Scan for the cell matching the given text and deliver its [X, Y] coordinate at center. 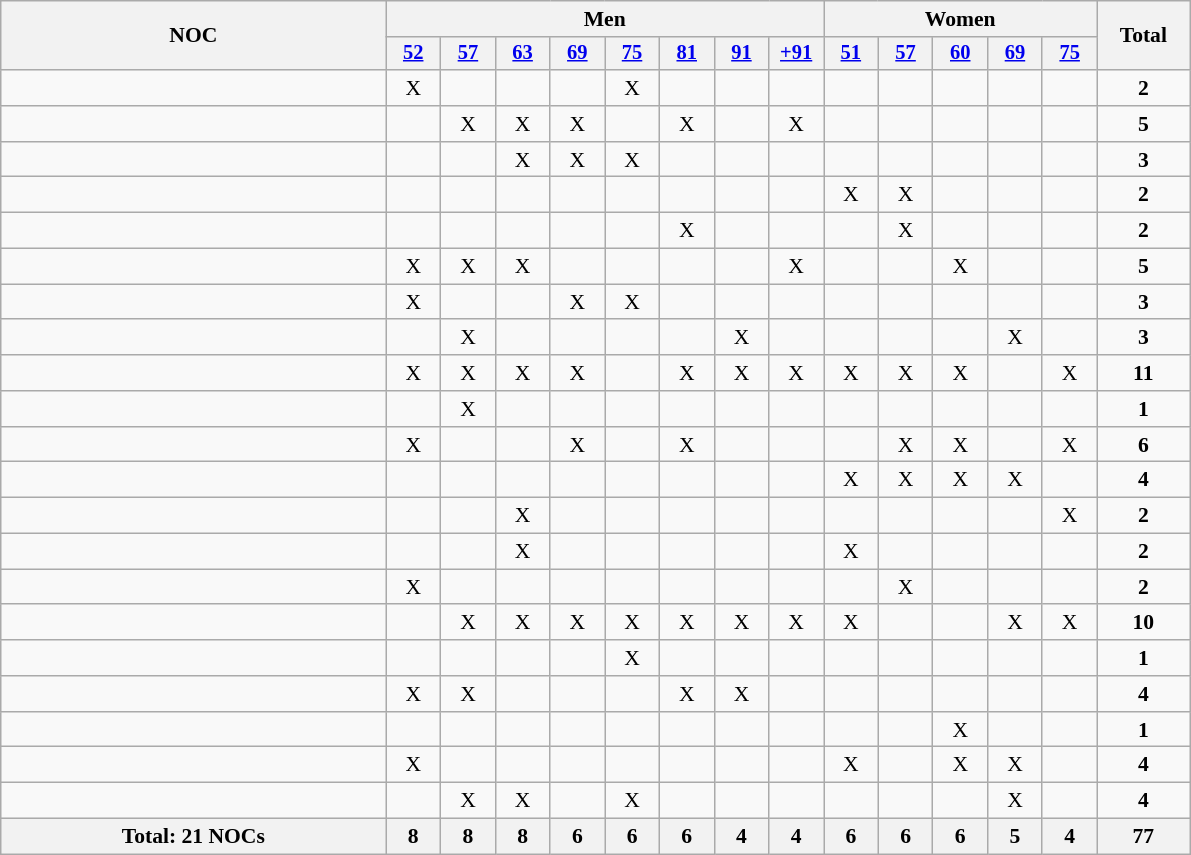
77 [1144, 837]
Men [605, 19]
60 [960, 54]
51 [852, 54]
10 [1144, 623]
NOC [194, 36]
52 [414, 54]
+91 [796, 54]
Women [961, 19]
91 [742, 54]
81 [686, 54]
Total: 21 NOCs [194, 837]
11 [1144, 373]
63 [522, 54]
Total [1144, 36]
